Extract the (X, Y) coordinate from the center of the cell holding the provided text.  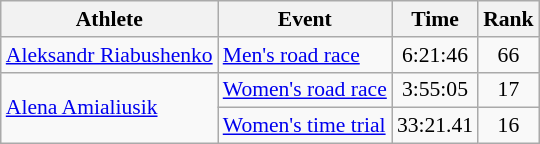
Aleksandr Riabushenko (110, 55)
Event (305, 19)
Rank (508, 19)
Time (435, 19)
Women's road race (305, 90)
Athlete (110, 19)
6:21:46 (435, 55)
3:55:05 (435, 90)
33:21.41 (435, 126)
17 (508, 90)
Men's road race (305, 55)
Women's time trial (305, 126)
16 (508, 126)
Alena Amialiusik (110, 108)
66 (508, 55)
